Detect which cell encompasses the target text, then output its (X, Y) center coordinate. 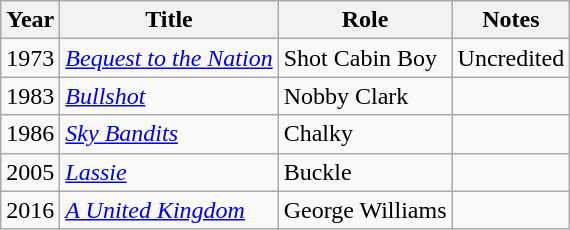
Nobby Clark (365, 96)
1983 (30, 96)
Buckle (365, 172)
Shot Cabin Boy (365, 58)
Uncredited (511, 58)
Chalky (365, 134)
2016 (30, 210)
Bullshot (169, 96)
A United Kingdom (169, 210)
Role (365, 20)
Title (169, 20)
Year (30, 20)
Notes (511, 20)
Sky Bandits (169, 134)
2005 (30, 172)
Bequest to the Nation (169, 58)
1973 (30, 58)
1986 (30, 134)
George Williams (365, 210)
Lassie (169, 172)
